Provide the [x, y] coordinate of the cell's center where the given text is located.  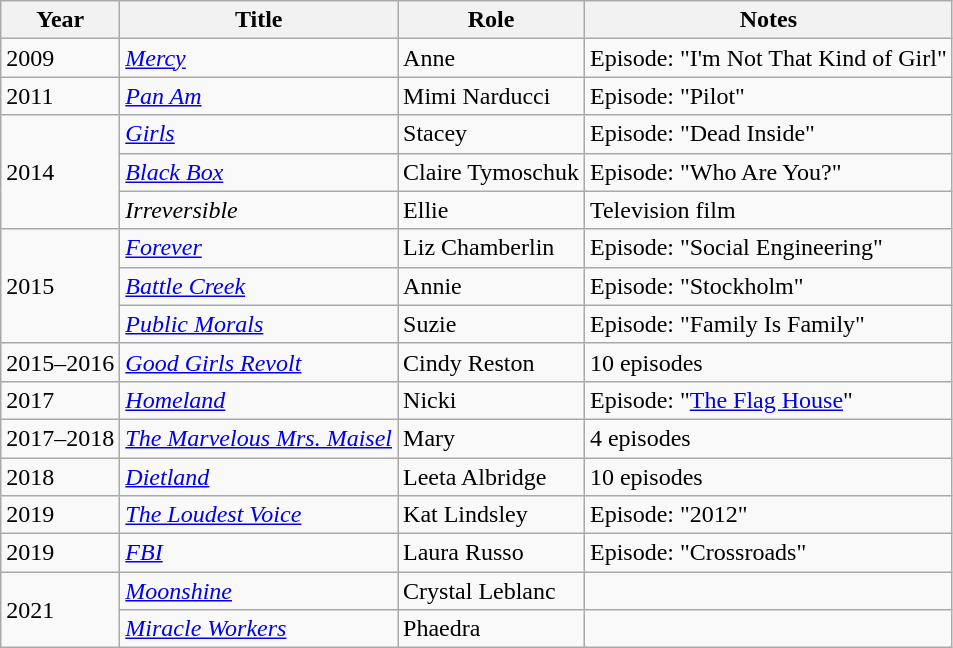
Episode: "2012" [768, 515]
Title [259, 20]
Episode: "I'm Not That Kind of Girl" [768, 58]
FBI [259, 553]
Battle Creek [259, 286]
Stacey [492, 134]
2021 [60, 610]
Anne [492, 58]
Episode: "Crossroads" [768, 553]
Mimi Narducci [492, 96]
Girls [259, 134]
Crystal Leblanc [492, 591]
Episode: "Who Are You?" [768, 172]
Episode: "Pilot" [768, 96]
Miracle Workers [259, 629]
Good Girls Revolt [259, 362]
The Marvelous Mrs. Maisel [259, 438]
Public Morals [259, 324]
Leeta Albridge [492, 477]
Suzie [492, 324]
Episode: "Family Is Family" [768, 324]
2015–2016 [60, 362]
4 episodes [768, 438]
2011 [60, 96]
Pan Am [259, 96]
2017 [60, 400]
Forever [259, 248]
Episode: "Social Engineering" [768, 248]
2017–2018 [60, 438]
Mercy [259, 58]
Television film [768, 210]
Episode: "Dead Inside" [768, 134]
2018 [60, 477]
Claire Tymoschuk [492, 172]
Role [492, 20]
Annie [492, 286]
Moonshine [259, 591]
Year [60, 20]
Liz Chamberlin [492, 248]
Homeland [259, 400]
Irreversible [259, 210]
2009 [60, 58]
Ellie [492, 210]
Episode: "The Flag House" [768, 400]
Kat Lindsley [492, 515]
Dietland [259, 477]
Nicki [492, 400]
Phaedra [492, 629]
Episode: "Stockholm" [768, 286]
Cindy Reston [492, 362]
Laura Russo [492, 553]
2015 [60, 286]
Notes [768, 20]
The Loudest Voice [259, 515]
Black Box [259, 172]
2014 [60, 172]
Mary [492, 438]
